For the text-containing cell, return its midpoint in (X, Y) coordinate format. 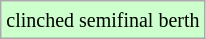
clinched semifinal berth (103, 20)
